Provide the [x, y] coordinate of the cell's center where the given text is located.  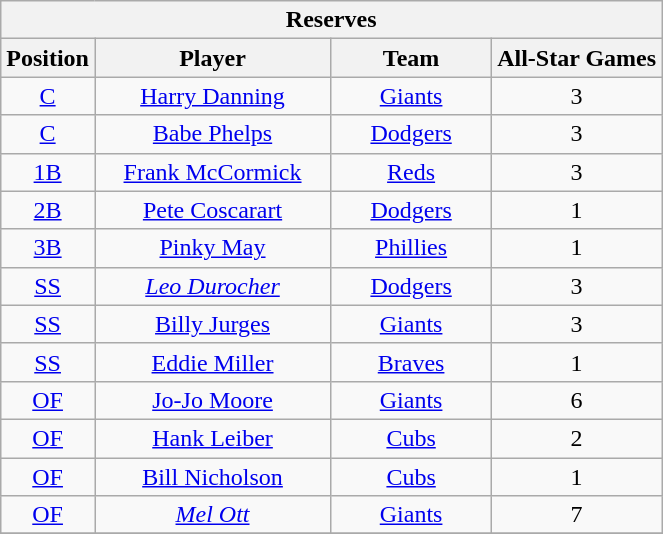
Babe Phelps [212, 134]
Player [212, 58]
6 [577, 400]
Pinky May [212, 248]
1B [48, 172]
2B [48, 210]
Harry Danning [212, 96]
Mel Ott [212, 515]
Leo Durocher [212, 286]
2 [577, 438]
7 [577, 515]
Billy Jurges [212, 324]
Position [48, 58]
Jo-Jo Moore [212, 400]
3B [48, 248]
Reds [412, 172]
Pete Coscarart [212, 210]
Hank Leiber [212, 438]
Eddie Miller [212, 362]
Phillies [412, 248]
Bill Nicholson [212, 477]
Braves [412, 362]
All-Star Games [577, 58]
Reserves [332, 20]
Frank McCormick [212, 172]
Team [412, 58]
